Scan for the cell matching the given text and deliver its (X, Y) coordinate at center. 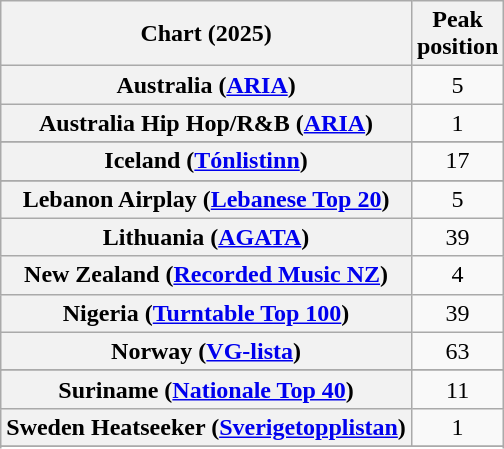
New Zealand (Recorded Music NZ) (206, 275)
Iceland (Tónlistinn) (206, 161)
Chart (2025) (206, 34)
11 (457, 389)
Suriname (Nationale Top 40) (206, 389)
Australia (ARIA) (206, 85)
Norway (VG-lista) (206, 351)
Nigeria (Turntable Top 100) (206, 313)
Lebanon Airplay (Lebanese Top 20) (206, 199)
Peakposition (457, 34)
63 (457, 351)
Sweden Heatseeker (Sverigetopplistan) (206, 427)
4 (457, 275)
17 (457, 161)
Lithuania (AGATA) (206, 237)
Australia Hip Hop/R&B (ARIA) (206, 123)
